Search for the cell housing the specified text and yield its (x, y) center coordinate. 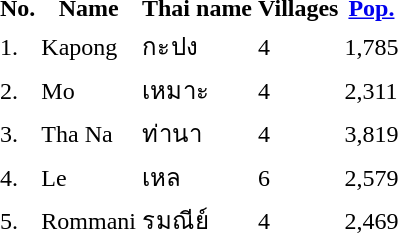
Mo (89, 90)
กะปง (198, 46)
Le (89, 177)
Kapong (89, 46)
เหล (198, 177)
6 (298, 177)
เหมาะ (198, 90)
Tha Na (89, 134)
ท่านา (198, 134)
